Detect which cell encompasses the target text, then output its (x, y) center coordinate. 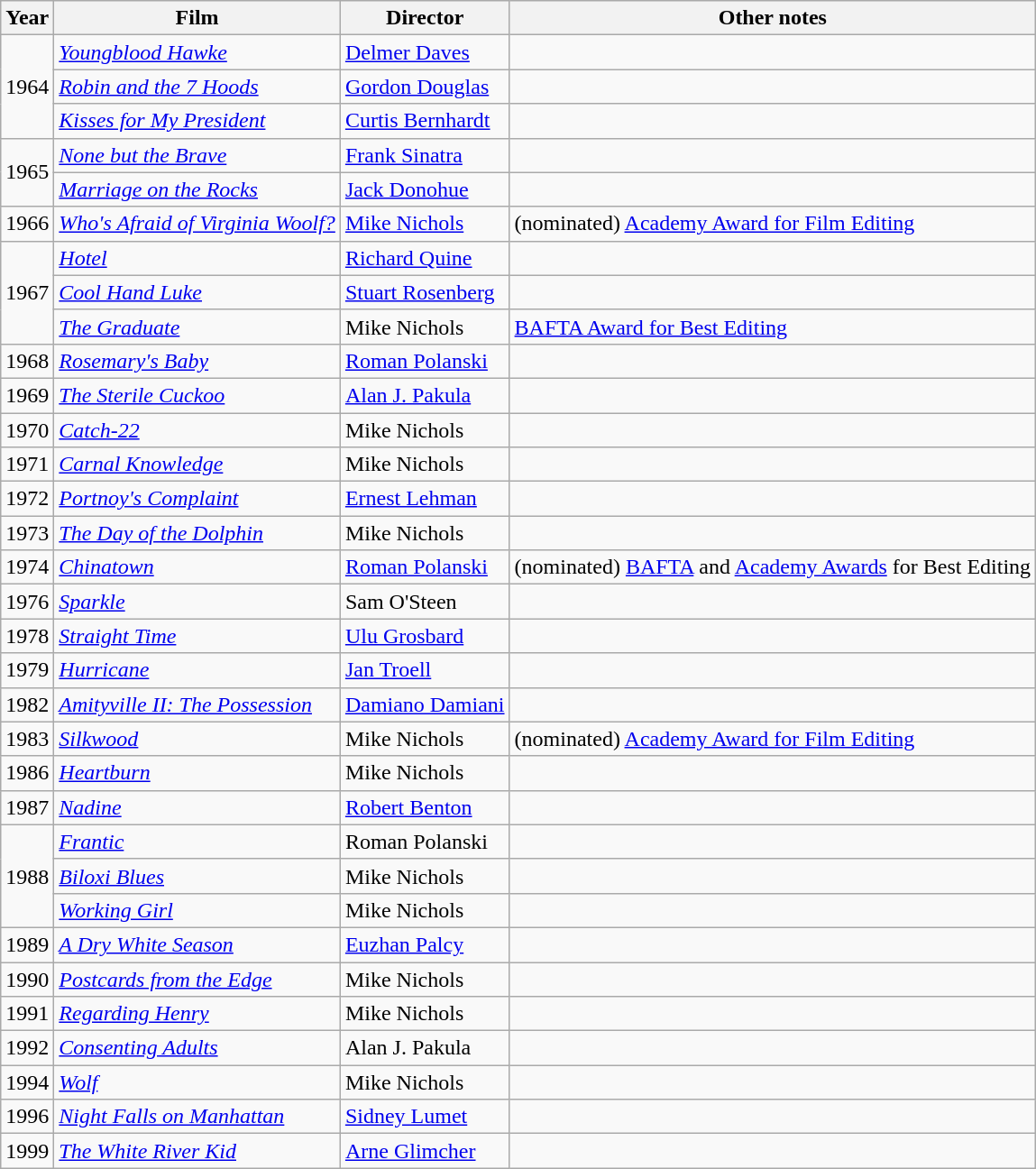
Who's Afraid of Virginia Woolf? (197, 224)
Film (197, 18)
Gordon Douglas (425, 87)
Ernest Lehman (425, 499)
The Day of the Dolphin (197, 533)
Consenting Adults (197, 1048)
The White River Kid (197, 1151)
Hurricane (197, 670)
1976 (27, 602)
Arne Glimcher (425, 1151)
Cool Hand Luke (197, 292)
Stuart Rosenberg (425, 292)
Year (27, 18)
Other notes (773, 18)
Silkwood (197, 739)
(nominated) BAFTA and Academy Awards for Best Editing (773, 567)
Wolf (197, 1082)
1986 (27, 773)
1966 (27, 224)
Frantic (197, 842)
Sidney Lumet (425, 1117)
1967 (27, 292)
Euzhan Palcy (425, 944)
Robert Benton (425, 807)
1983 (27, 739)
Hotel (197, 258)
1973 (27, 533)
Sparkle (197, 602)
Director (425, 18)
1994 (27, 1082)
Biloxi Blues (197, 876)
A Dry White Season (197, 944)
Nadine (197, 807)
Rosemary's Baby (197, 361)
1978 (27, 636)
Regarding Henry (197, 1014)
1982 (27, 704)
Marriage on the Rocks (197, 189)
Portnoy's Complaint (197, 499)
1969 (27, 395)
1970 (27, 430)
Jan Troell (425, 670)
Chinatown (197, 567)
BAFTA Award for Best Editing (773, 327)
1968 (27, 361)
Damiano Damiani (425, 704)
The Graduate (197, 327)
1999 (27, 1151)
Jack Donohue (425, 189)
1991 (27, 1014)
Heartburn (197, 773)
Frank Sinatra (425, 155)
The Sterile Cuckoo (197, 395)
1965 (27, 172)
1987 (27, 807)
1996 (27, 1117)
1988 (27, 876)
Delmer Daves (425, 52)
Curtis Bernhardt (425, 121)
Working Girl (197, 910)
Youngblood Hawke (197, 52)
Richard Quine (425, 258)
Catch-22 (197, 430)
None but the Brave (197, 155)
1990 (27, 979)
1964 (27, 87)
Night Falls on Manhattan (197, 1117)
Kisses for My President (197, 121)
1972 (27, 499)
Carnal Knowledge (197, 465)
1989 (27, 944)
Amityville II: The Possession (197, 704)
1971 (27, 465)
1974 (27, 567)
Straight Time (197, 636)
1992 (27, 1048)
Postcards from the Edge (197, 979)
Ulu Grosbard (425, 636)
1979 (27, 670)
Sam O'Steen (425, 602)
Robin and the 7 Hoods (197, 87)
